For the text-containing cell, return its midpoint in (x, y) coordinate format. 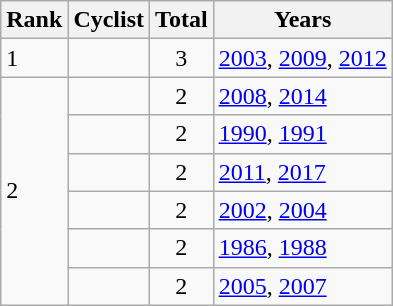
2008, 2014 (302, 96)
3 (182, 58)
Rank (34, 20)
1986, 1988 (302, 248)
Cyclist (109, 20)
2002, 2004 (302, 210)
Total (182, 20)
2005, 2007 (302, 286)
1990, 1991 (302, 134)
2011, 2017 (302, 172)
Years (302, 20)
1 (34, 58)
2003, 2009, 2012 (302, 58)
